Determine the [X, Y] coordinate at the center of the cell enclosing the given text.  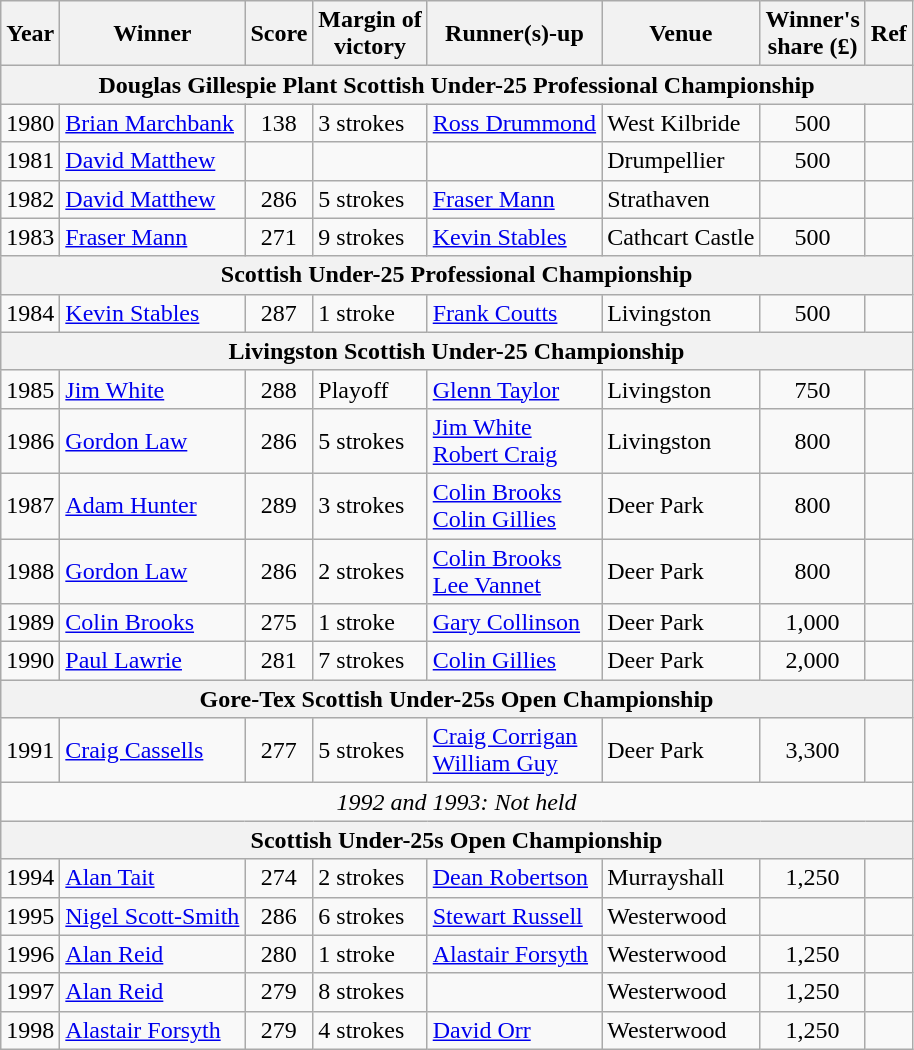
Ref [888, 34]
Craig Corrigan William Guy [514, 750]
Nigel Scott-Smith [152, 916]
289 [279, 506]
Adam Hunter [152, 506]
1980 [30, 123]
Alan Tait [152, 878]
271 [279, 237]
Scottish Under-25s Open Championship [457, 840]
9 strokes [370, 237]
Brian Marchbank [152, 123]
Jim White Robert Craig [514, 440]
1983 [30, 237]
1986 [30, 440]
Colin Brooks [152, 623]
Colin Brooks Colin Gillies [514, 506]
1998 [30, 1030]
1982 [30, 199]
Murrayshall [681, 878]
2,000 [812, 661]
Gary Collinson [514, 623]
138 [279, 123]
Paul Lawrie [152, 661]
1988 [30, 570]
1997 [30, 992]
Colin Brooks Lee Vannet [514, 570]
1,000 [812, 623]
Runner(s)-up [514, 34]
Score [279, 34]
Dean Robertson [514, 878]
Ross Drummond [514, 123]
1989 [30, 623]
Douglas Gillespie Plant Scottish Under-25 Professional Championship [457, 85]
Year [30, 34]
West Kilbride [681, 123]
Jim White [152, 389]
1984 [30, 313]
Winner [152, 34]
274 [279, 878]
8 strokes [370, 992]
Playoff [370, 389]
Winner'sshare (£) [812, 34]
1990 [30, 661]
Scottish Under-25 Professional Championship [457, 275]
Frank Coutts [514, 313]
288 [279, 389]
277 [279, 750]
4 strokes [370, 1030]
280 [279, 954]
Livingston Scottish Under-25 Championship [457, 351]
1994 [30, 878]
1985 [30, 389]
1996 [30, 954]
7 strokes [370, 661]
281 [279, 661]
287 [279, 313]
1992 and 1993: Not held [457, 802]
Drumpellier [681, 161]
Glenn Taylor [514, 389]
David Orr [514, 1030]
Stewart Russell [514, 916]
Strathaven [681, 199]
Craig Cassells [152, 750]
Gore-Tex Scottish Under-25s Open Championship [457, 699]
1987 [30, 506]
1991 [30, 750]
275 [279, 623]
Margin ofvictory [370, 34]
Colin Gillies [514, 661]
3,300 [812, 750]
1981 [30, 161]
1995 [30, 916]
Venue [681, 34]
6 strokes [370, 916]
750 [812, 389]
Cathcart Castle [681, 237]
